Determine the [X, Y] coordinate at the center of the cell enclosing the given text.  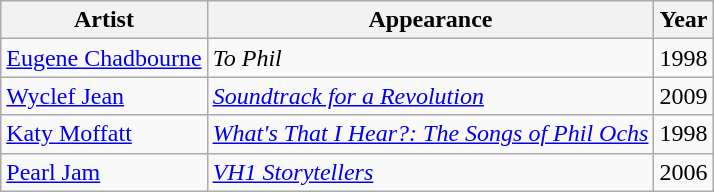
Artist [104, 20]
Soundtrack for a Revolution [430, 96]
To Phil [430, 58]
Year [684, 20]
2009 [684, 96]
Wyclef Jean [104, 96]
VH1 Storytellers [430, 172]
Appearance [430, 20]
Eugene Chadbourne [104, 58]
2006 [684, 172]
What's That I Hear?: The Songs of Phil Ochs [430, 134]
Pearl Jam [104, 172]
Katy Moffatt [104, 134]
